From the cell containing the given text, extract its center point as [X, Y] coordinate. 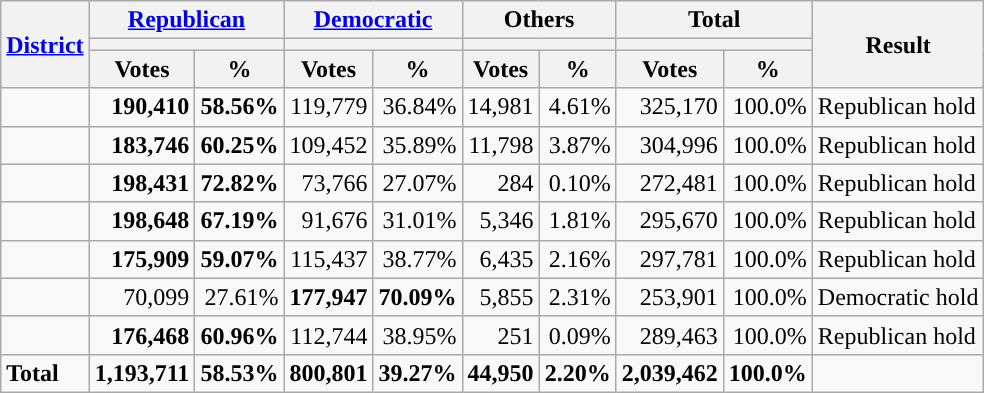
44,950 [500, 373]
183,746 [142, 145]
109,452 [328, 145]
112,744 [328, 335]
36.84% [418, 107]
11,798 [500, 145]
58.56% [240, 107]
272,481 [670, 183]
2.31% [578, 297]
Democratic [373, 20]
177,947 [328, 297]
800,801 [328, 373]
284 [500, 183]
58.53% [240, 373]
Result [898, 44]
38.77% [418, 259]
38.95% [418, 335]
59.07% [240, 259]
27.61% [240, 297]
253,901 [670, 297]
District [45, 44]
67.19% [240, 221]
325,170 [670, 107]
91,676 [328, 221]
Republican [186, 20]
1,193,711 [142, 373]
Others [539, 20]
2.20% [578, 373]
60.96% [240, 335]
14,981 [500, 107]
295,670 [670, 221]
0.10% [578, 183]
289,463 [670, 335]
251 [500, 335]
70.09% [418, 297]
73,766 [328, 183]
60.25% [240, 145]
198,431 [142, 183]
115,437 [328, 259]
304,996 [670, 145]
5,855 [500, 297]
0.09% [578, 335]
72.82% [240, 183]
35.89% [418, 145]
1.81% [578, 221]
27.07% [418, 183]
31.01% [418, 221]
198,648 [142, 221]
Democratic hold [898, 297]
2.16% [578, 259]
6,435 [500, 259]
119,779 [328, 107]
2,039,462 [670, 373]
176,468 [142, 335]
297,781 [670, 259]
5,346 [500, 221]
3.87% [578, 145]
190,410 [142, 107]
175,909 [142, 259]
70,099 [142, 297]
39.27% [418, 373]
4.61% [578, 107]
